Capture the cell that displays the provided text and extract its [x, y] central coordinate. 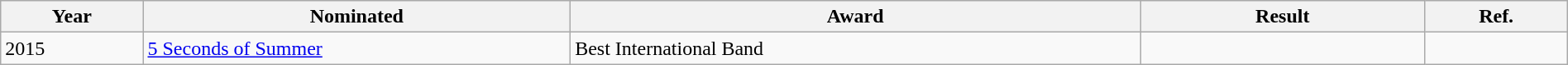
Award [855, 17]
Best International Band [855, 48]
2015 [72, 48]
Ref. [1496, 17]
Result [1283, 17]
5 Seconds of Summer [357, 48]
Year [72, 17]
Nominated [357, 17]
